Output the (X, Y) coordinate of the center of the cell containing the given text.  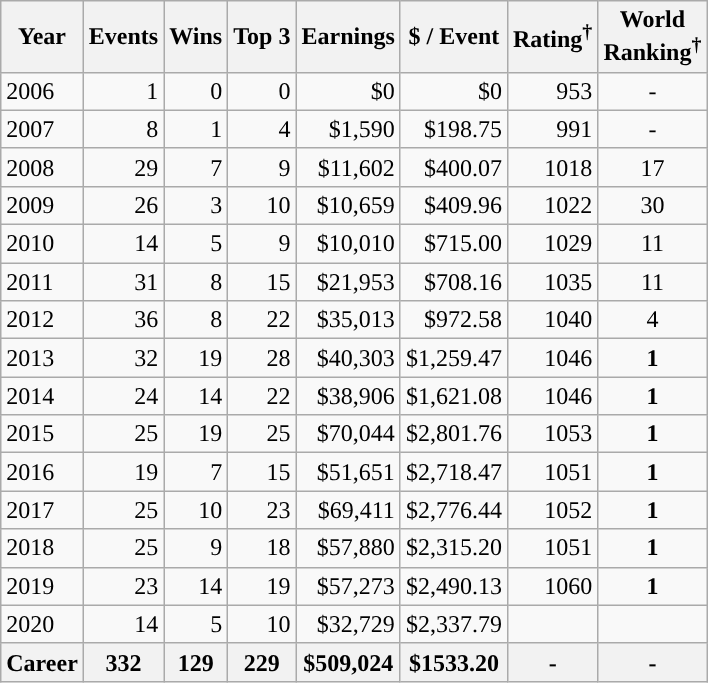
2013 (42, 358)
1053 (552, 434)
31 (123, 282)
2019 (42, 586)
$708.16 (454, 282)
26 (123, 205)
$1,621.08 (454, 396)
Earnings (348, 37)
$400.07 (454, 167)
$57,880 (348, 548)
$198.75 (454, 129)
2011 (42, 282)
28 (262, 358)
$ / Event (454, 37)
WorldRanking† (652, 37)
1018 (552, 167)
$2,801.76 (454, 434)
$70,044 (348, 434)
1040 (552, 320)
$51,651 (348, 472)
29 (123, 167)
Wins (196, 37)
$69,411 (348, 510)
$11,602 (348, 167)
$715.00 (454, 244)
2014 (42, 396)
$1533.20 (454, 662)
$1,590 (348, 129)
$1,259.47 (454, 358)
30 (652, 205)
$10,659 (348, 205)
2016 (42, 472)
2012 (42, 320)
2017 (42, 510)
$2,718.47 (454, 472)
Rating† (552, 37)
$35,013 (348, 320)
1029 (552, 244)
1035 (552, 282)
2007 (42, 129)
Events (123, 37)
Career (42, 662)
3 (196, 205)
2008 (42, 167)
$57,273 (348, 586)
2009 (42, 205)
129 (196, 662)
36 (123, 320)
$40,303 (348, 358)
Top 3 (262, 37)
953 (552, 91)
$38,906 (348, 396)
$2,315.20 (454, 548)
2015 (42, 434)
$10,010 (348, 244)
2018 (42, 548)
1022 (552, 205)
2020 (42, 624)
17 (652, 167)
18 (262, 548)
991 (552, 129)
$32,729 (348, 624)
$509,024 (348, 662)
229 (262, 662)
2010 (42, 244)
Year (42, 37)
24 (123, 396)
2006 (42, 91)
1052 (552, 510)
$21,953 (348, 282)
1060 (552, 586)
$972.58 (454, 320)
$2,337.79 (454, 624)
332 (123, 662)
32 (123, 358)
$2,490.13 (454, 586)
$2,776.44 (454, 510)
$409.96 (454, 205)
